Detect which cell encompasses the target text, then output its (X, Y) center coordinate. 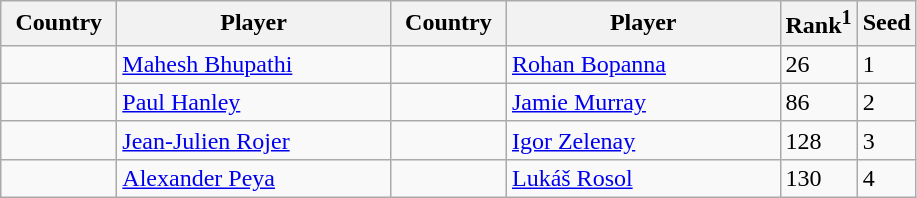
Igor Zelenay (643, 140)
4 (886, 178)
2 (886, 102)
1 (886, 64)
Mahesh Bhupathi (254, 64)
Jamie Murray (643, 102)
Seed (886, 24)
86 (818, 102)
Jean-Julien Rojer (254, 140)
Rank1 (818, 24)
Paul Hanley (254, 102)
26 (818, 64)
3 (886, 140)
130 (818, 178)
Lukáš Rosol (643, 178)
Alexander Peya (254, 178)
Rohan Bopanna (643, 64)
128 (818, 140)
